From the cell containing the given text, extract its center point as [X, Y] coordinate. 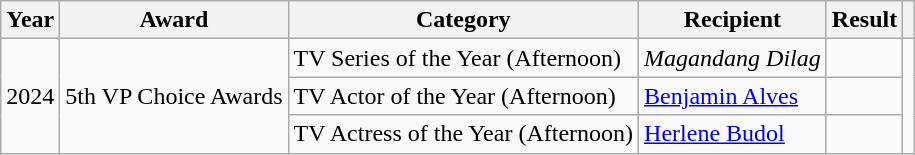
Benjamin Alves [733, 96]
Magandang Dilag [733, 58]
TV Actor of the Year (Afternoon) [464, 96]
TV Actress of the Year (Afternoon) [464, 134]
Category [464, 20]
Year [30, 20]
Recipient [733, 20]
Result [864, 20]
2024 [30, 96]
Award [174, 20]
Herlene Budol [733, 134]
TV Series of the Year (Afternoon) [464, 58]
5th VP Choice Awards [174, 96]
